Provide the (X, Y) coordinate of the cell's center where the given text is located.  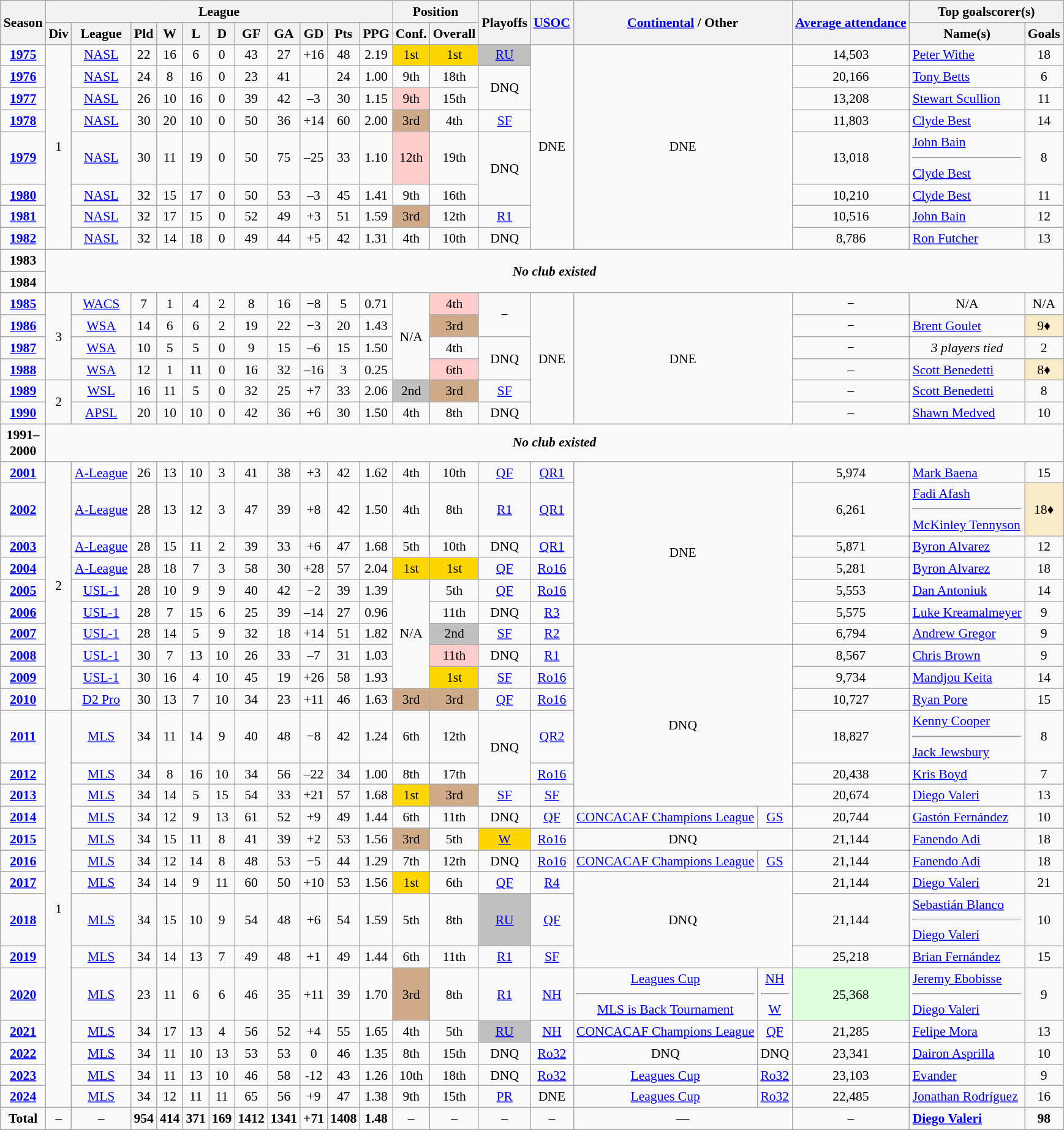
9♦ (1044, 326)
20,166 (850, 77)
1990 (23, 413)
Continental / Other (682, 22)
Leagues CupMLS is Back Tournament (665, 995)
−5 (314, 861)
5,871 (850, 547)
98 (1044, 1119)
5,575 (850, 612)
+4 (314, 1031)
1408 (343, 1119)
Ron Futcher (967, 239)
65 (251, 1097)
NHW (774, 995)
371 (196, 1119)
2.04 (376, 569)
35 (284, 995)
10,516 (850, 217)
8,567 (850, 656)
Goals (1044, 34)
2008 (23, 656)
D (222, 34)
Jonathan Rodríguez (967, 1097)
11,803 (850, 121)
−2 (314, 590)
1.15 (376, 99)
Div (59, 34)
1.39 (376, 590)
1986 (23, 326)
2011 (23, 737)
Andrew Gregor (967, 634)
954 (143, 1119)
GD (314, 34)
5,281 (850, 569)
2.19 (376, 55)
1984 (23, 282)
18♦ (1044, 510)
Conf. (412, 34)
2012 (23, 774)
2010 (23, 699)
1.35 (376, 1053)
Stewart Scullion (967, 99)
3 players tied (967, 348)
Mandjou Keita (967, 678)
D2 Pro (101, 699)
18,827 (850, 737)
–7 (314, 656)
Chris Brown (967, 656)
25,368 (850, 995)
21,285 (850, 1031)
1981 (23, 217)
Top goalscorer(s) (986, 12)
+8 (314, 510)
38 (284, 473)
R2 (552, 634)
Brian Fernández (967, 957)
Name(s) (967, 34)
Gastón Fernández (967, 818)
23,341 (850, 1053)
19th (455, 158)
+7 (314, 391)
Kenny Cooper Jack Jewsbury (967, 737)
Total (23, 1119)
John Bain Clyde Best (967, 158)
13,208 (850, 99)
Felipe Mora (967, 1031)
Dan Antoniuk (967, 590)
Shawn Medved (967, 413)
+5 (314, 239)
PR (504, 1097)
2005 (23, 590)
1412 (251, 1119)
20,438 (850, 774)
20,744 (850, 818)
1977 (23, 99)
+10 (314, 883)
GF (251, 34)
2024 (23, 1097)
+71 (314, 1119)
1985 (23, 304)
Average attendance (850, 22)
2016 (23, 861)
2006 (23, 612)
2013 (23, 796)
Luke Kreamalmeyer (967, 612)
1.03 (376, 656)
169 (222, 1119)
1.29 (376, 861)
2.06 (376, 391)
R3 (552, 612)
2017 (23, 883)
0.25 (376, 370)
8,786 (850, 239)
2007 (23, 634)
1976 (23, 77)
Dairon Asprilla (967, 1053)
Peter Withe (967, 55)
5,553 (850, 590)
Season (23, 22)
1978 (23, 121)
Mark Baena (967, 473)
2021 (23, 1031)
1.70 (376, 995)
7th (412, 861)
+21 (314, 796)
10,210 (850, 195)
+1 (314, 957)
QR2 (552, 737)
75 (284, 158)
1.63 (376, 699)
6,794 (850, 634)
31 (343, 656)
13,018 (850, 158)
1987 (23, 348)
2022 (23, 1053)
Playoffs (504, 22)
+2 (314, 839)
1980 (23, 195)
Ryan Pore (967, 699)
20,674 (850, 796)
2004 (23, 569)
8♦ (1044, 370)
2001 (23, 473)
2019 (23, 957)
Fadi Afash McKinley Tennyson (967, 510)
-12 (314, 1075)
1.62 (376, 473)
16th (455, 195)
5,974 (850, 473)
USOC (552, 22)
1975 (23, 55)
2015 (23, 839)
1341 (284, 1119)
6,261 (850, 510)
1.31 (376, 239)
1.48 (376, 1119)
2014 (23, 818)
Kris Boyd (967, 774)
–6 (314, 348)
0.71 (376, 304)
Overall (455, 34)
1.10 (376, 158)
1.24 (376, 737)
Evander (967, 1075)
–25 (314, 158)
61 (251, 818)
R4 (552, 883)
1.26 (376, 1075)
23,103 (850, 1075)
1.65 (376, 1031)
–16 (314, 370)
1988 (23, 370)
L (196, 34)
25,218 (850, 957)
2002 (23, 510)
Pts (343, 34)
2023 (23, 1075)
21 (1044, 883)
1.82 (376, 634)
John Bain (967, 217)
Tony Betts (967, 77)
0.96 (376, 612)
1.43 (376, 326)
APSL (101, 413)
414 (170, 1119)
10,727 (850, 699)
Sebastián Blanco Diego Valeri (967, 920)
WACS (101, 304)
1979 (23, 158)
2018 (23, 920)
Jeremy Ebobisse Diego Valeri (967, 995)
–22 (314, 774)
PPG (376, 34)
+26 (314, 678)
1.38 (376, 1097)
1991–2000 (23, 442)
1982 (23, 239)
–14 (314, 612)
55 (343, 1031)
14,503 (850, 55)
17th (455, 774)
1989 (23, 391)
Brent Goulet (967, 326)
1.41 (376, 195)
— (682, 1119)
2003 (23, 547)
2.00 (376, 121)
Position (436, 12)
1.93 (376, 678)
2020 (23, 995)
9,734 (850, 678)
+28 (314, 569)
WSL (101, 391)
GA (284, 34)
2009 (23, 678)
−3 (314, 326)
22,485 (850, 1097)
Pld (143, 34)
+16 (314, 55)
1983 (23, 260)
